Output the [x, y] coordinate of the center of the cell containing the given text.  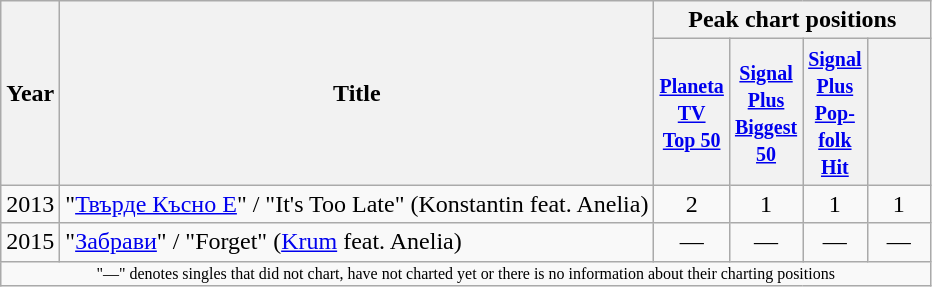
Signal Plus Biggest 50 [766, 112]
Year [30, 93]
Title [357, 93]
2013 [30, 204]
"—" denotes singles that did not chart, have not charted yet or there is no information about their charting positions [466, 273]
Peak chart positions [792, 20]
Planeta TV Top 50 [692, 112]
2015 [30, 242]
"Забрави" / "Forget" (Krum feat. Anelia) [357, 242]
"Твърде Късно Е" / "It's Too Late" (Konstantin feat. Anelia) [357, 204]
2 [692, 204]
Signal Plus Pop-folk Hit [835, 112]
